Determine the [x, y] coordinate at the center of the cell enclosing the given text.  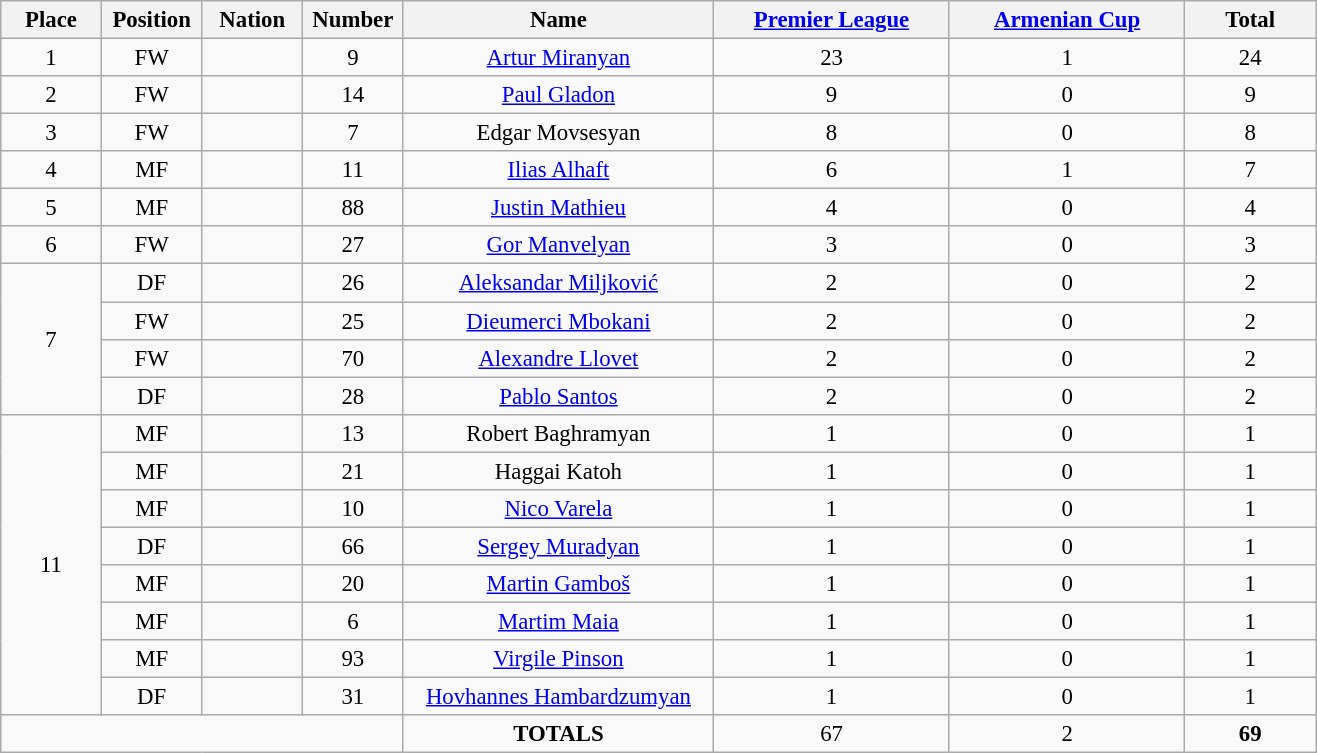
Sergey Muradyan [558, 546]
66 [354, 546]
88 [354, 208]
27 [354, 245]
67 [832, 734]
Name [558, 20]
20 [354, 584]
Martin Gamboš [558, 584]
Nico Varela [558, 509]
23 [832, 58]
Number [354, 20]
13 [354, 433]
31 [354, 697]
Gor Manvelyan [558, 245]
Position [152, 20]
25 [354, 321]
Dieumerci Mbokani [558, 321]
Total [1250, 20]
21 [354, 471]
Nation [252, 20]
Place [52, 20]
Hovhannes Hambardzumyan [558, 697]
Robert Baghramyan [558, 433]
Edgar Movsesyan [558, 133]
Pablo Santos [558, 396]
Armenian Cup [1067, 20]
Premier League [832, 20]
TOTALS [558, 734]
Paul Gladon [558, 95]
28 [354, 396]
5 [52, 208]
10 [354, 509]
Justin Mathieu [558, 208]
69 [1250, 734]
Haggai Katoh [558, 471]
26 [354, 283]
Aleksandar Miljković [558, 283]
14 [354, 95]
Virgile Pinson [558, 659]
93 [354, 659]
Ilias Alhaft [558, 170]
Artur Miranyan [558, 58]
24 [1250, 58]
Martim Maia [558, 621]
Alexandre Llovet [558, 358]
70 [354, 358]
